Detect which cell encompasses the target text, then output its (x, y) center coordinate. 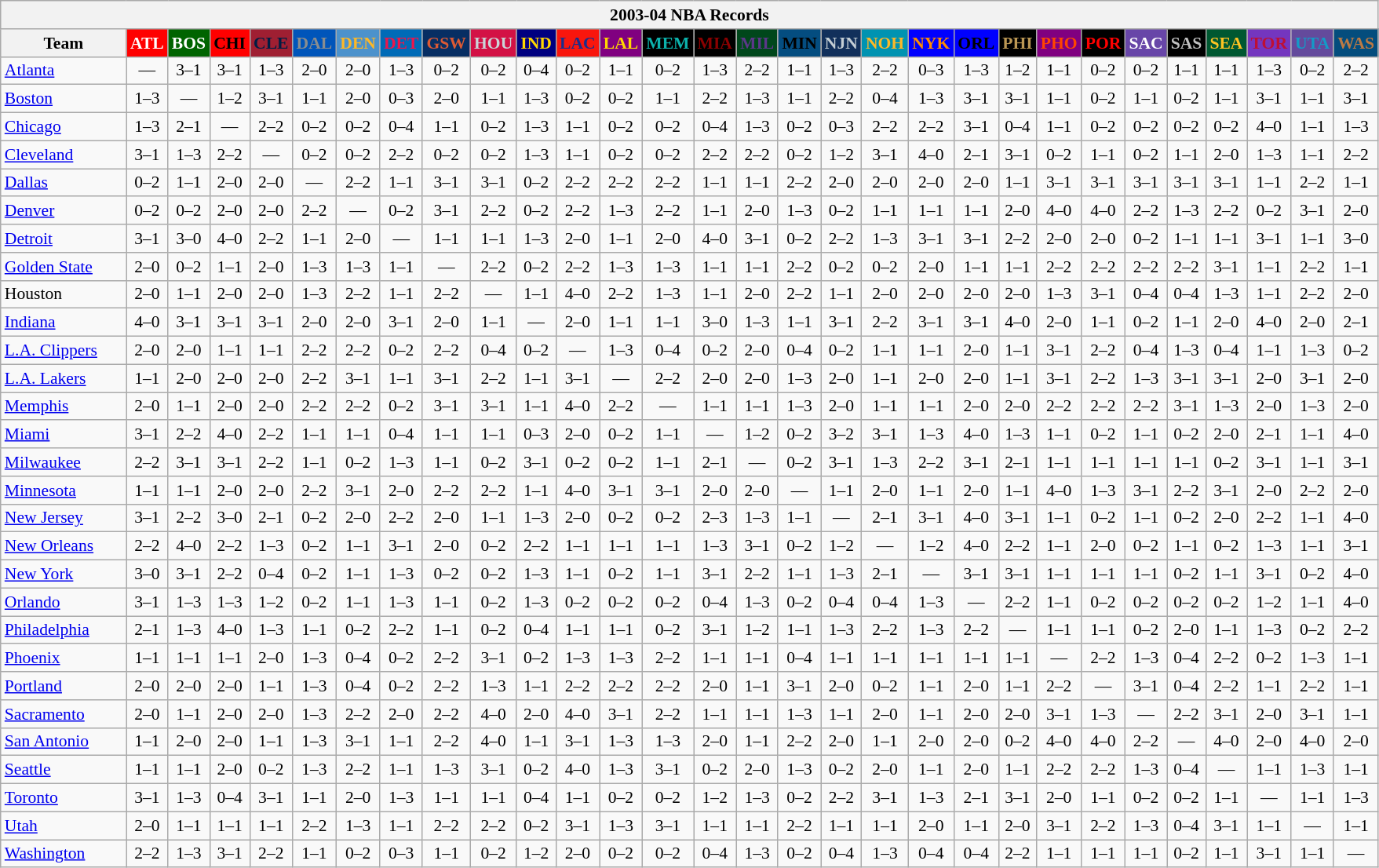
Utah (64, 826)
New Orleans (64, 546)
IND (536, 43)
DAL (315, 43)
CHI (229, 43)
NYK (931, 43)
Philadelphia (64, 630)
MIA (715, 43)
Boston (64, 99)
SAC (1146, 43)
Denver (64, 211)
SAS (1187, 43)
HOU (493, 43)
Washington (64, 854)
Portland (64, 686)
Dallas (64, 183)
MEM (667, 43)
MIN (799, 43)
TOR (1270, 43)
PHI (1017, 43)
NJN (841, 43)
Seattle (64, 770)
Atlanta (64, 71)
Team (64, 43)
Houston (64, 294)
WAS (1356, 43)
Indiana (64, 323)
CLE (272, 43)
UTA (1312, 43)
LAC (578, 43)
Memphis (64, 407)
3–2 (841, 435)
Toronto (64, 798)
L.A. Lakers (64, 378)
SEA (1226, 43)
2–3 (715, 518)
Chicago (64, 127)
MIL (757, 43)
NOH (885, 43)
Detroit (64, 239)
ORL (976, 43)
GSW (446, 43)
ATL (148, 43)
New York (64, 574)
Phoenix (64, 658)
LAL (622, 43)
Sacramento (64, 714)
Golden State (64, 267)
Cleveland (64, 155)
Minnesota (64, 491)
San Antonio (64, 742)
L.A. Clippers (64, 351)
Orlando (64, 602)
POR (1104, 43)
2003-04 NBA Records (689, 15)
Milwaukee (64, 462)
DET (402, 43)
DEN (358, 43)
Miami (64, 435)
PHO (1060, 43)
New Jersey (64, 518)
BOS (188, 43)
